Extract the [X, Y] coordinate from the center of the cell holding the provided text.  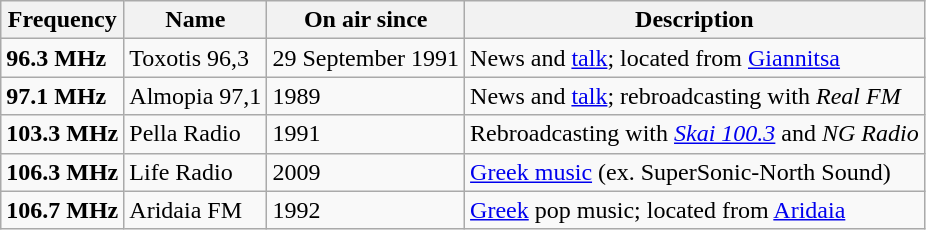
News and talk; rebroadcasting with Real FM [695, 96]
29 September 1991 [366, 58]
Greek pop music; located from Aridaia [695, 210]
103.3 MHz [62, 134]
2009 [366, 172]
Toxotis 96,3 [196, 58]
106.3 MHz [62, 172]
Almopia 97,1 [196, 96]
Frequency [62, 20]
News and talk; located from Giannitsa [695, 58]
Description [695, 20]
Greek music (ex. SuperSonic-North Sound) [695, 172]
Life Radio [196, 172]
1989 [366, 96]
Rebroadcasting with Skai 100.3 and NG Radio [695, 134]
106.7 MHz [62, 210]
1992 [366, 210]
Name [196, 20]
1991 [366, 134]
Aridaia FM [196, 210]
96.3 MHz [62, 58]
Pella Radio [196, 134]
97.1 MHz [62, 96]
On air since [366, 20]
